Determine the (x, y) coordinate at the center of the cell enclosing the given text.  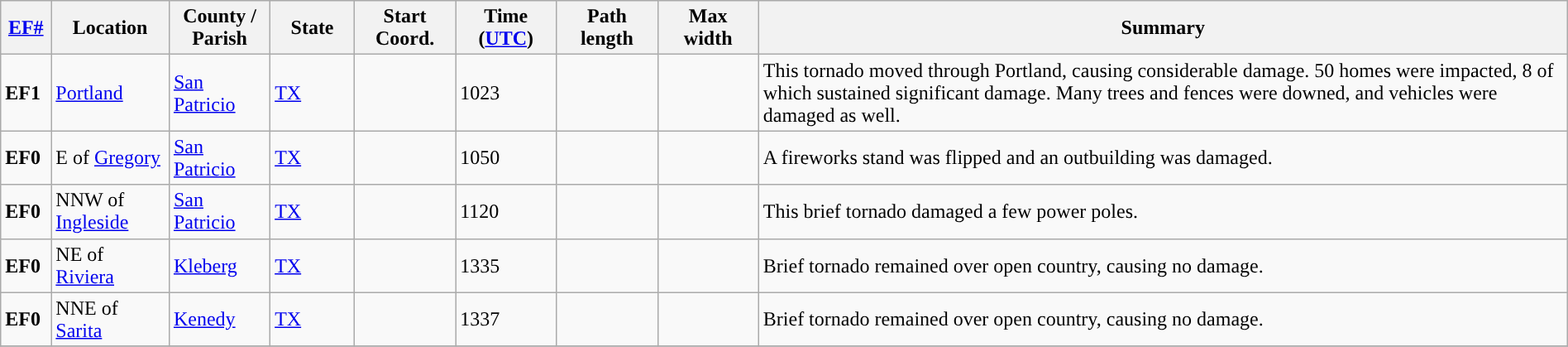
1120 (506, 212)
A fireworks stand was flipped and an outbuilding was damaged. (1163, 157)
Location (111, 28)
1023 (506, 93)
1335 (506, 265)
EF1 (26, 93)
Time (UTC) (506, 28)
State (313, 28)
NNW of Ingleside (111, 212)
This brief tornado damaged a few power poles. (1163, 212)
Max width (708, 28)
NE of Riviera (111, 265)
Summary (1163, 28)
County / Parish (219, 28)
Kleberg (219, 265)
E of Gregory (111, 157)
Portland (111, 93)
NNE of Sarita (111, 320)
Kenedy (219, 320)
Start Coord. (404, 28)
EF# (26, 28)
1050 (506, 157)
Path length (607, 28)
1337 (506, 320)
